Extract the (X, Y) coordinate from the center of the cell holding the provided text.  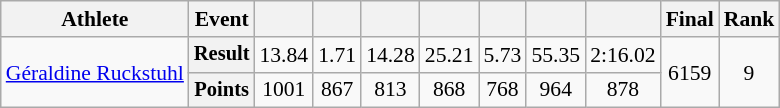
868 (450, 90)
768 (502, 90)
6159 (690, 72)
13.84 (284, 55)
14.28 (390, 55)
867 (337, 90)
Final (690, 19)
Rank (750, 19)
2:16.02 (622, 55)
Géraldine Ruckstuhl (95, 72)
1001 (284, 90)
1.71 (337, 55)
5.73 (502, 55)
Result (222, 55)
55.35 (556, 55)
964 (556, 90)
Athlete (95, 19)
Points (222, 90)
Event (222, 19)
813 (390, 90)
878 (622, 90)
9 (750, 72)
25.21 (450, 55)
